Capture the cell that displays the provided text and extract its (X, Y) central coordinate. 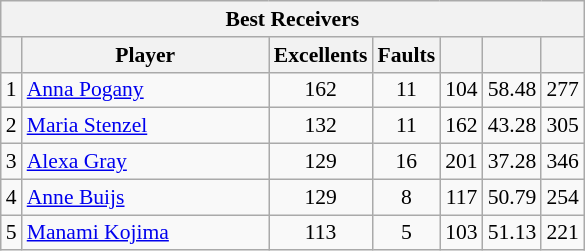
Excellents (321, 55)
104 (462, 90)
277 (562, 90)
16 (406, 162)
37.28 (512, 162)
117 (462, 197)
58.48 (512, 90)
43.28 (512, 126)
50.79 (512, 197)
2 (12, 126)
Alexa Gray (146, 162)
254 (562, 197)
Manami Kojima (146, 233)
Anna Pogany (146, 90)
8 (406, 197)
3 (12, 162)
221 (562, 233)
113 (321, 233)
Faults (406, 55)
305 (562, 126)
201 (462, 162)
Maria Stenzel (146, 126)
132 (321, 126)
1 (12, 90)
Best Receivers (292, 19)
Anne Buijs (146, 197)
51.13 (512, 233)
103 (462, 233)
4 (12, 197)
Player (146, 55)
346 (562, 162)
